From the cell containing the given text, extract its center point as (x, y) coordinate. 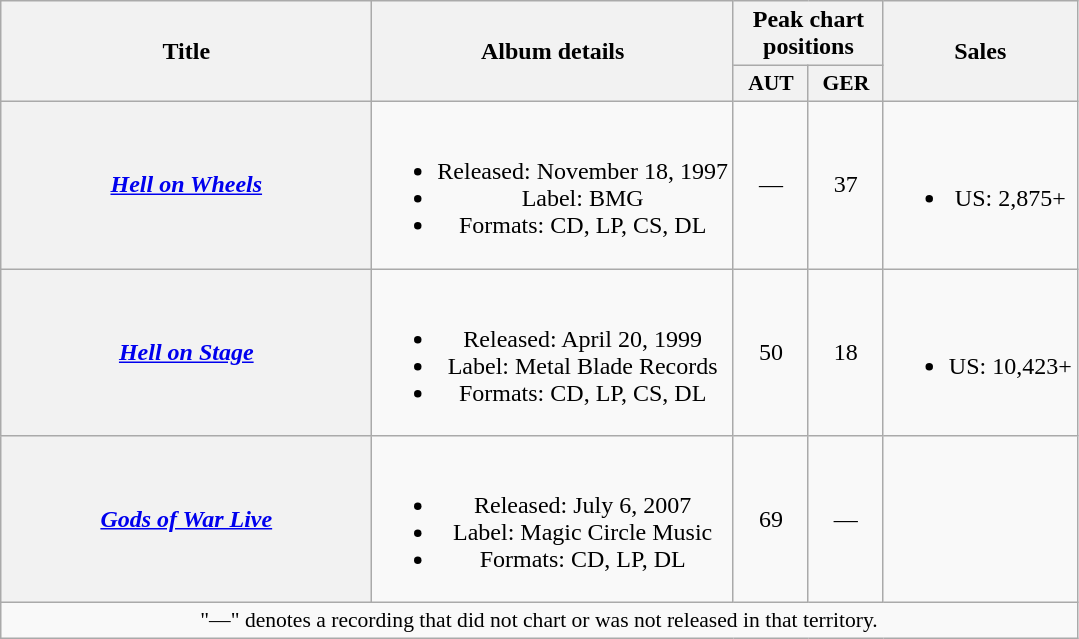
50 (770, 352)
Gods of War Live (186, 520)
AUT (770, 84)
Title (186, 52)
Released: November 18, 1997Label: BMGFormats: CD, LP, CS, DL (553, 184)
US: 10,423+ (980, 352)
Hell on Stage (186, 352)
US: 2,875+ (980, 184)
18 (846, 352)
69 (770, 520)
Hell on Wheels (186, 184)
Sales (980, 52)
"—" denotes a recording that did not chart or was not released in that territory. (539, 621)
Released: July 6, 2007Label: Magic Circle MusicFormats: CD, LP, DL (553, 520)
Peak chart positions (808, 34)
Released: April 20, 1999Label: Metal Blade RecordsFormats: CD, LP, CS, DL (553, 352)
Album details (553, 52)
GER (846, 84)
37 (846, 184)
